Find where the given text appears and provide that cell's center as [x, y] coordinate. 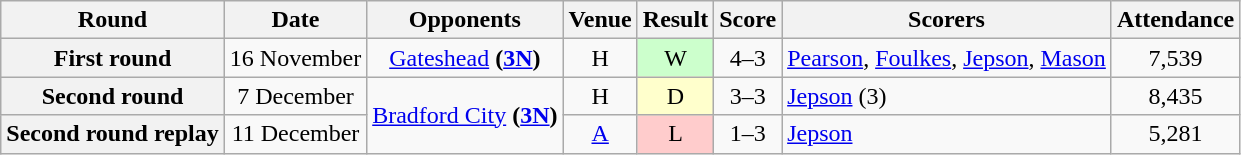
Jepson [947, 134]
Jepson (3) [947, 96]
Round [113, 20]
4–3 [748, 58]
8,435 [1175, 96]
D [675, 96]
Attendance [1175, 20]
Second round replay [113, 134]
1–3 [748, 134]
16 November [295, 58]
5,281 [1175, 134]
First round [113, 58]
Opponents [465, 20]
Result [675, 20]
W [675, 58]
3–3 [748, 96]
L [675, 134]
Bradford City (3N) [465, 115]
Scorers [947, 20]
7 December [295, 96]
7,539 [1175, 58]
Score [748, 20]
Gateshead (3N) [465, 58]
Date [295, 20]
Pearson, Foulkes, Jepson, Mason [947, 58]
A [600, 134]
Second round [113, 96]
Venue [600, 20]
11 December [295, 134]
